Return the (X, Y) coordinate for the center point of the cell that contains the specified text.  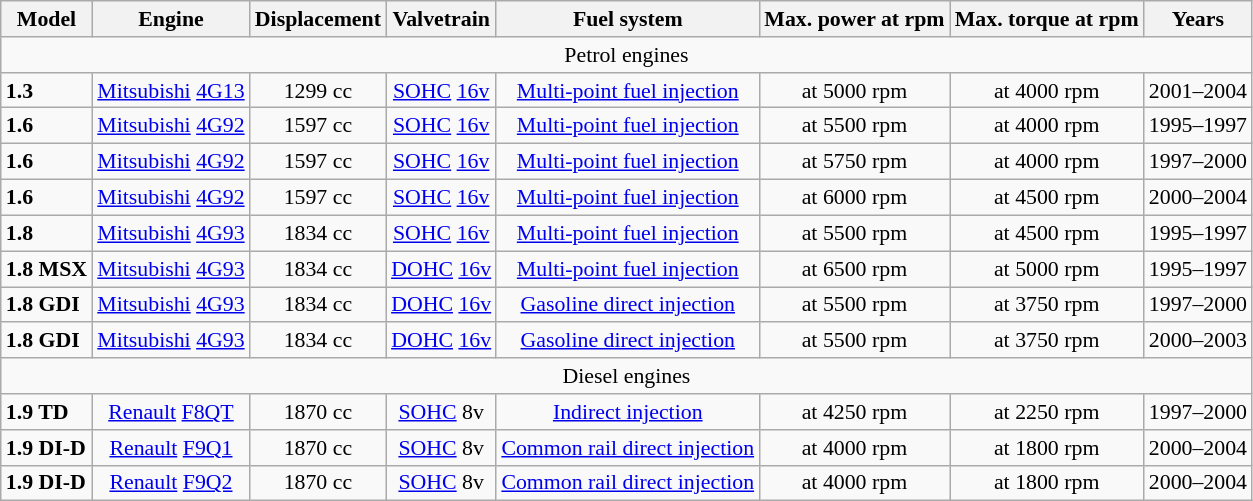
1.3 (46, 90)
at 2250 rpm (1047, 411)
Renault F9Q2 (171, 483)
Renault F9Q1 (171, 447)
1.8 MSX (46, 268)
at 4250 rpm (854, 411)
1299 cc (318, 90)
Years (1198, 18)
at 5750 rpm (854, 161)
Indirect injection (628, 411)
Mitsubishi 4G13 (171, 90)
1.8 (46, 233)
Renault F8QT (171, 411)
at 6000 rpm (854, 197)
Engine (171, 18)
Max. torque at rpm (1047, 18)
Model (46, 18)
Max. power at rpm (854, 18)
1.9 TD (46, 411)
Diesel engines (626, 375)
Fuel system (628, 18)
2001–2004 (1198, 90)
Petrol engines (626, 54)
Displacement (318, 18)
2000–2003 (1198, 340)
at 6500 rpm (854, 268)
Valvetrain (441, 18)
